Provide the [x, y] coordinate of the cell's center where the given text is located.  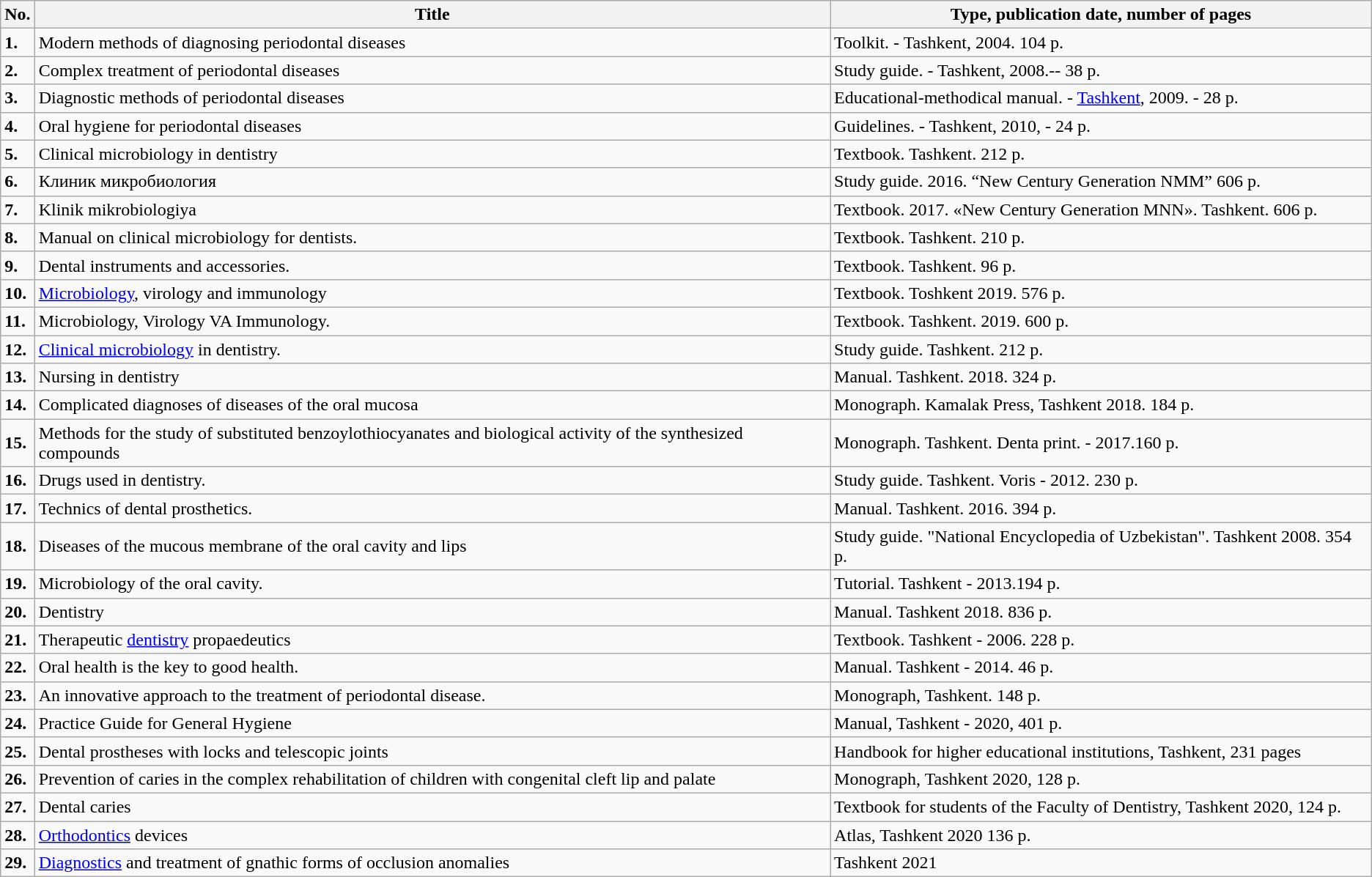
Dental instruments and accessories. [432, 265]
27. [18, 807]
Complicated diagnoses of diseases of the oral mucosa [432, 405]
Microbiology, virology and immunology [432, 293]
Title [432, 15]
Educational-methodical manual. - Tashkent, 2009. - 28 p. [1101, 98]
Tutorial. Tashkent - 2013.194 p. [1101, 584]
16. [18, 481]
Complex treatment of periodontal diseases [432, 70]
23. [18, 695]
Dentistry [432, 612]
18. [18, 547]
17. [18, 508]
Klinik mikrobiologiya [432, 210]
Study guide. Tashkent. Voris - 2012. 230 p. [1101, 481]
Textbook. Tashkent - 2006. 228 p. [1101, 640]
3. [18, 98]
Textbook. Tashkent. 2019. 600 p. [1101, 321]
20. [18, 612]
Guidelines. - Tashkent, 2010, - 24 p. [1101, 126]
26. [18, 779]
Manual. Tashkent - 2014. 46 p. [1101, 667]
21. [18, 640]
Manual. Tashkent. 2016. 394 p. [1101, 508]
13. [18, 377]
7. [18, 210]
2. [18, 70]
Drugs used in dentistry. [432, 481]
11. [18, 321]
8. [18, 237]
Handbook for higher educational institutions, Tashkent, 231 pages [1101, 751]
No. [18, 15]
6. [18, 182]
Methods for the study of substituted benzoylothiocyanates and biological activity of the synthesized compounds [432, 443]
28. [18, 835]
9. [18, 265]
Manual. Tashkent 2018. 836 p. [1101, 612]
14. [18, 405]
Textbook. Tashkent. 210 p. [1101, 237]
Technics of dental prosthetics. [432, 508]
Textbook. Tashkent. 96 p. [1101, 265]
An innovative approach to the treatment of periodontal disease. [432, 695]
1. [18, 42]
Textbook. Tashkent. 212 p. [1101, 154]
Manual on clinical microbiology for dentists. [432, 237]
15. [18, 443]
Tashkent 2021 [1101, 863]
Monograph. Kamalak Press, Tashkent 2018. 184 p. [1101, 405]
Microbiology of the oral cavity. [432, 584]
Clinical microbiology in dentistry [432, 154]
24. [18, 723]
Oral health is the key to good health. [432, 667]
Oral hygiene for periodontal diseases [432, 126]
Manual. Tashkent. 2018. 324 p. [1101, 377]
Dental caries [432, 807]
Diseases of the mucous membrane of the oral cavity and lips [432, 547]
Modern methods of diagnosing periodontal diseases [432, 42]
Nursing in dentistry [432, 377]
29. [18, 863]
Toolkit. - Tashkent, 2004. 104 p. [1101, 42]
Textbook. Toshkent 2019. 576 p. [1101, 293]
12. [18, 349]
Monograph, Tashkent 2020, 128 p. [1101, 779]
Diagnostics and treatment of gnathic forms of occlusion anomalies [432, 863]
25. [18, 751]
Textbook for students of the Faculty of Dentistry, Tashkent 2020, 124 p. [1101, 807]
19. [18, 584]
Monograph. Tashkent. Denta print. - 2017.160 p. [1101, 443]
Therapeutic dentistry propaedeutics [432, 640]
Diagnostic methods of periodontal diseases [432, 98]
Dental prostheses with locks and telescopic joints [432, 751]
Orthodontics devices [432, 835]
10. [18, 293]
Study guide. - Tashkent, 2008.-- 38 p. [1101, 70]
Monograph, Tashkent. 148 p. [1101, 695]
Atlas, Tashkent 2020 136 p. [1101, 835]
4. [18, 126]
22. [18, 667]
Clinical microbiology in dentistry. [432, 349]
Study guide. 2016. “New Century Generation NMM” 606 p. [1101, 182]
Microbiology, Virology VA Immunology. [432, 321]
Practice Guide for General Hygiene [432, 723]
5. [18, 154]
Textbook. 2017. «New Century Generation MNN». Tashkent. 606 p. [1101, 210]
Study guide. "National Encyclopedia of Uzbekistan". Tashkent 2008. 354 p. [1101, 547]
Manual, Tashkent - 2020, 401 p. [1101, 723]
Type, publication date, number of pages [1101, 15]
Клиник микробиология [432, 182]
Prevention of caries in the complex rehabilitation of children with congenital cleft lip and palate [432, 779]
Study guide. Tashkent. 212 p. [1101, 349]
